Pinpoint the cell where the given text exists, returning its (x, y) midpoint coordinate. 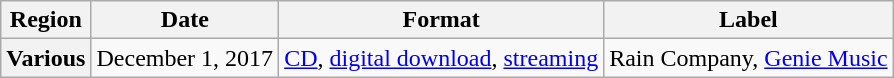
Region (46, 20)
Date (185, 20)
Rain Company, Genie Music (748, 58)
Various (46, 58)
Format (442, 20)
CD, digital download, streaming (442, 58)
Label (748, 20)
December 1, 2017 (185, 58)
